From the cell containing the given text, extract its center point as (x, y) coordinate. 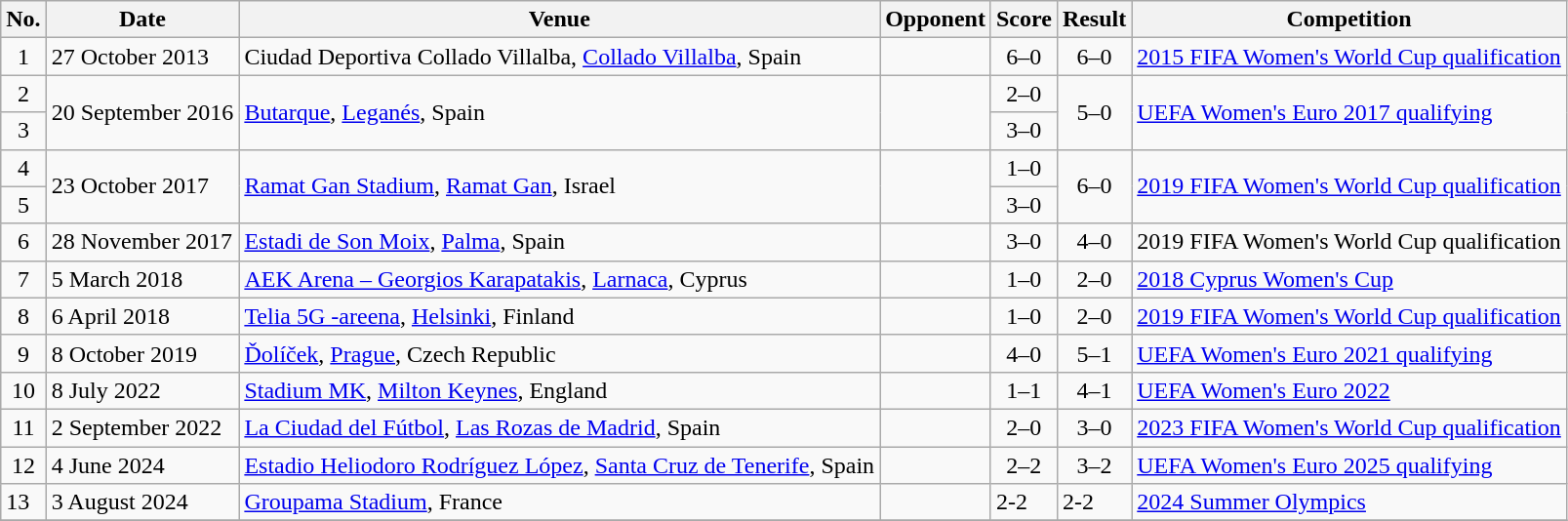
13 (23, 502)
AEK Arena – Georgios Karapatakis, Larnaca, Cyprus (560, 279)
9 (23, 353)
23 October 2017 (142, 186)
1 (23, 57)
28 November 2017 (142, 242)
6 April 2018 (142, 316)
Telia 5G -areena, Helsinki, Finland (560, 316)
4 (23, 168)
2 (23, 94)
12 (23, 465)
8 October 2019 (142, 353)
2–2 (1024, 465)
2018 Cyprus Women's Cup (1349, 279)
Venue (560, 20)
UEFA Women's Euro 2021 qualifying (1349, 353)
Groupama Stadium, France (560, 502)
Butarque, Leganés, Spain (560, 112)
11 (23, 427)
UEFA Women's Euro 2017 qualifying (1349, 112)
8 July 2022 (142, 390)
Stadium MK, Milton Keynes, England (560, 390)
4–1 (1094, 390)
La Ciudad del Fútbol, Las Rozas de Madrid, Spain (560, 427)
Estadi de Son Moix, Palma, Spain (560, 242)
5 March 2018 (142, 279)
Estadio Heliodoro Rodríguez López, Santa Cruz de Tenerife, Spain (560, 465)
10 (23, 390)
Ďolíček, Prague, Czech Republic (560, 353)
UEFA Women's Euro 2022 (1349, 390)
5–0 (1094, 112)
Date (142, 20)
Ramat Gan Stadium, Ramat Gan, Israel (560, 186)
Competition (1349, 20)
3 (23, 131)
No. (23, 20)
3 August 2024 (142, 502)
4 June 2024 (142, 465)
2 September 2022 (142, 427)
Score (1024, 20)
Result (1094, 20)
7 (23, 279)
3–2 (1094, 465)
5–1 (1094, 353)
2024 Summer Olympics (1349, 502)
6 (23, 242)
27 October 2013 (142, 57)
1–1 (1024, 390)
Opponent (936, 20)
5 (23, 205)
2015 FIFA Women's World Cup qualification (1349, 57)
20 September 2016 (142, 112)
Ciudad Deportiva Collado Villalba, Collado Villalba, Spain (560, 57)
UEFA Women's Euro 2025 qualifying (1349, 465)
2023 FIFA Women's World Cup qualification (1349, 427)
8 (23, 316)
